Locate the cell with the specified text and output its (X, Y) center coordinate. 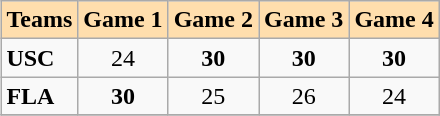
26 (303, 96)
FLA (40, 96)
Game 1 (123, 20)
Game 2 (213, 20)
25 (213, 96)
Teams (40, 20)
Game 3 (303, 20)
Game 4 (394, 20)
USC (40, 58)
